Output the [X, Y] coordinate of the center of the cell containing the given text.  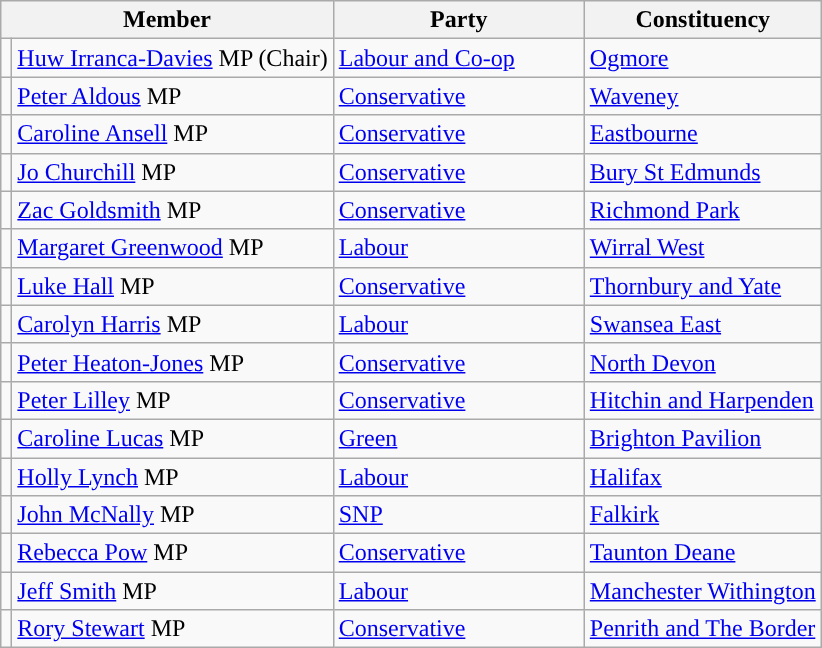
Eastbourne [702, 134]
Caroline Lucas MP [172, 438]
Labour and Co-op [458, 58]
SNP [458, 515]
North Devon [702, 362]
Peter Lilley MP [172, 400]
Hitchin and Harpenden [702, 400]
Manchester Withington [702, 591]
Rory Stewart MP [172, 629]
John McNally MP [172, 515]
Huw Irranca-Davies MP (Chair) [172, 58]
Penrith and The Border [702, 629]
Brighton Pavilion [702, 438]
Peter Heaton-Jones MP [172, 362]
Thornbury and Yate [702, 286]
Party [458, 20]
Rebecca Pow MP [172, 553]
Peter Aldous MP [172, 96]
Bury St Edmunds [702, 172]
Waveney [702, 96]
Luke Hall MP [172, 286]
Carolyn Harris MP [172, 324]
Zac Goldsmith MP [172, 210]
Margaret Greenwood MP [172, 248]
Jo Churchill MP [172, 172]
Green [458, 438]
Falkirk [702, 515]
Richmond Park [702, 210]
Constituency [702, 20]
Wirral West [702, 248]
Swansea East [702, 324]
Caroline Ansell MP [172, 134]
Member [167, 20]
Jeff Smith MP [172, 591]
Holly Lynch MP [172, 477]
Taunton Deane [702, 553]
Halifax [702, 477]
Ogmore [702, 58]
